Extract the [x, y] coordinate from the center of the cell holding the provided text.  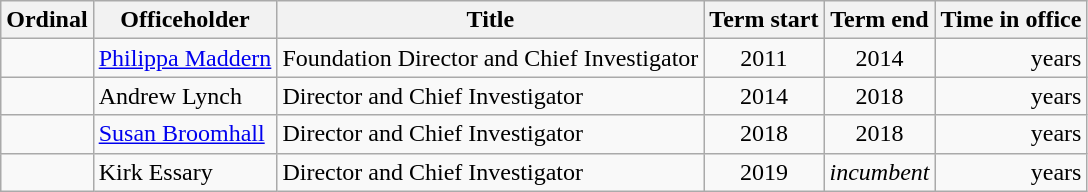
Susan Broomhall [185, 134]
Ordinal [47, 20]
Term start [764, 20]
2011 [764, 58]
Foundation Director and Chief Investigator [490, 58]
Term end [880, 20]
2019 [764, 172]
Andrew Lynch [185, 96]
Philippa Maddern [185, 58]
Kirk Essary [185, 172]
Time in office [1011, 20]
incumbent [880, 172]
Officeholder [185, 20]
Title [490, 20]
